Capture the cell that displays the provided text and extract its [X, Y] central coordinate. 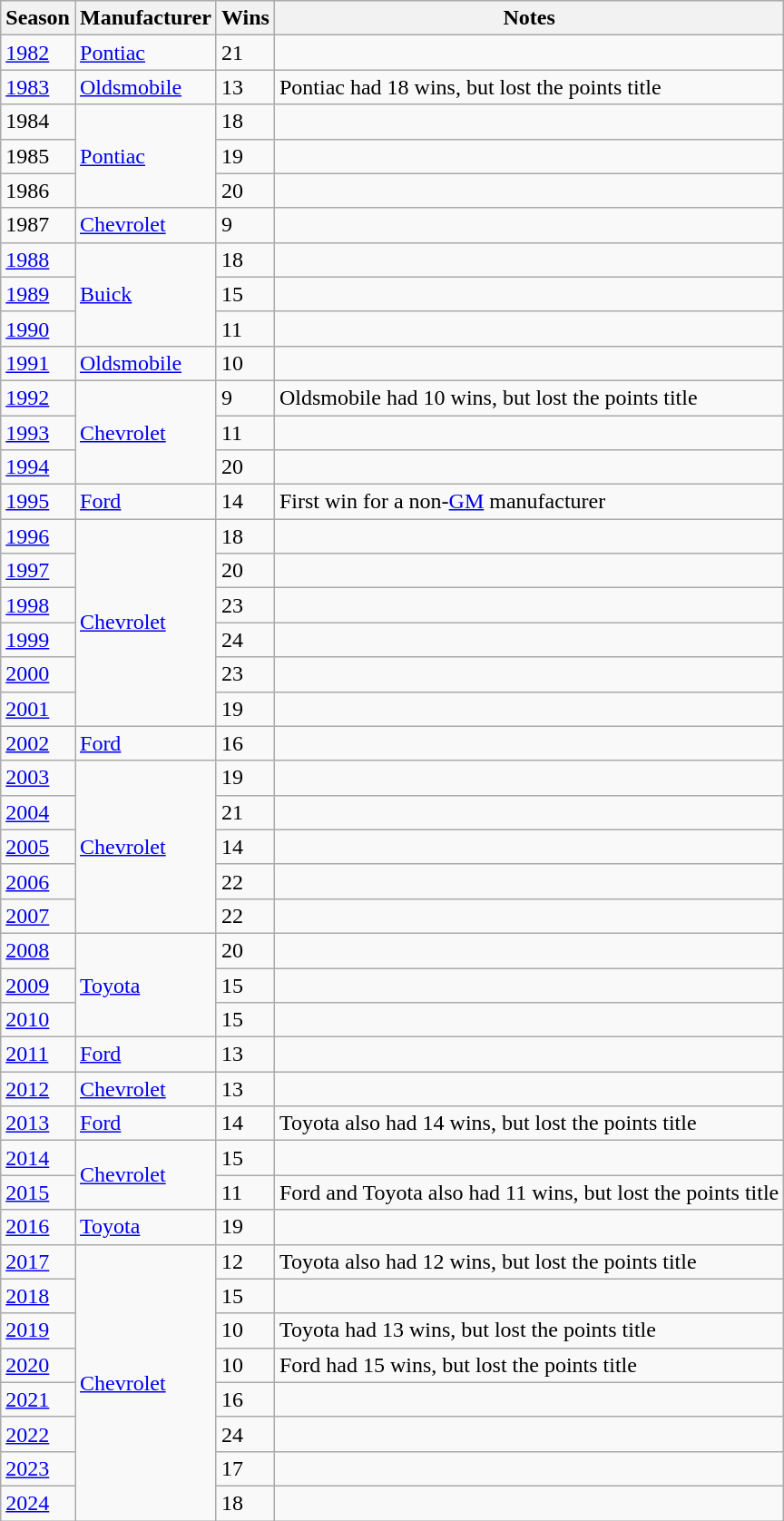
Toyota also had 12 wins, but lost the points title [528, 1261]
1987 [38, 225]
1999 [38, 640]
1982 [38, 53]
1991 [38, 363]
2011 [38, 1055]
1984 [38, 122]
2019 [38, 1330]
2001 [38, 709]
1983 [38, 87]
2008 [38, 950]
1998 [38, 605]
Buick [145, 294]
Toyota had 13 wins, but lost the points title [528, 1330]
First win for a non-GM manufacturer [528, 502]
2022 [38, 1434]
2006 [38, 881]
Ford had 15 wins, but lost the points title [528, 1365]
2009 [38, 985]
1997 [38, 571]
2014 [38, 1158]
12 [245, 1261]
2021 [38, 1399]
1992 [38, 397]
2000 [38, 674]
1988 [38, 260]
1996 [38, 536]
Season [38, 18]
2017 [38, 1261]
2020 [38, 1365]
2012 [38, 1089]
Pontiac had 18 wins, but lost the points title [528, 87]
1986 [38, 191]
Wins [245, 18]
1989 [38, 294]
2002 [38, 743]
17 [245, 1468]
2003 [38, 778]
2024 [38, 1503]
Toyota also had 14 wins, but lost the points title [528, 1124]
1995 [38, 502]
Oldsmobile had 10 wins, but lost the points title [528, 397]
1985 [38, 156]
2016 [38, 1227]
2013 [38, 1124]
2018 [38, 1296]
2007 [38, 916]
1993 [38, 433]
2010 [38, 1020]
1994 [38, 467]
Notes [528, 18]
2005 [38, 847]
Ford and Toyota also had 11 wins, but lost the points title [528, 1192]
2023 [38, 1468]
2004 [38, 812]
2015 [38, 1192]
Manufacturer [145, 18]
1990 [38, 329]
